Determine the (X, Y) coordinate at the center of the cell enclosing the given text.  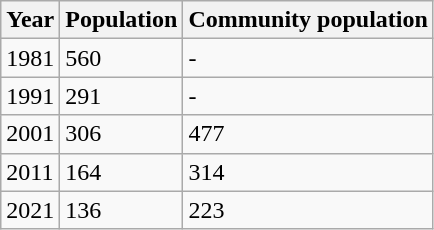
223 (308, 210)
2011 (30, 172)
291 (122, 96)
164 (122, 172)
136 (122, 210)
Population (122, 20)
2001 (30, 134)
560 (122, 58)
477 (308, 134)
306 (122, 134)
2021 (30, 210)
1991 (30, 96)
314 (308, 172)
Community population (308, 20)
Year (30, 20)
1981 (30, 58)
